Search for the cell housing the specified text and yield its (x, y) center coordinate. 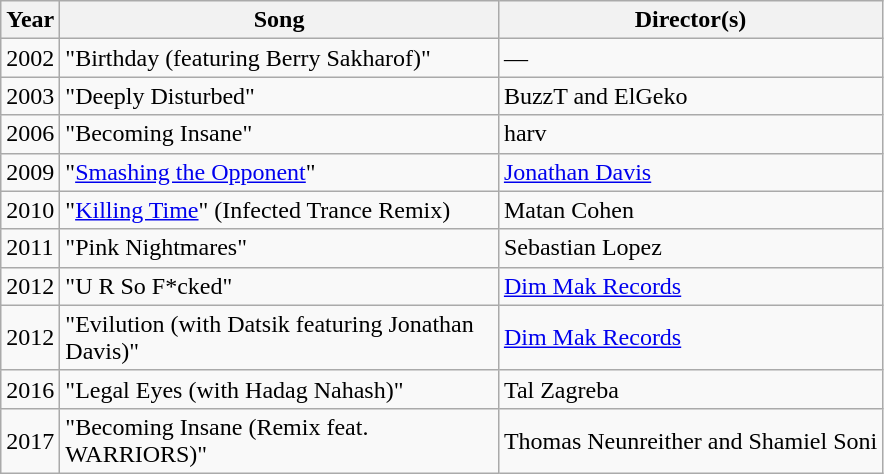
"Killing Time" (Infected Trance Remix) (280, 210)
"Becoming Insane" (280, 134)
2009 (30, 172)
Director(s) (690, 20)
2011 (30, 248)
"Legal Eyes (with Hadag Nahash)" (280, 389)
BuzzT and ElGeko (690, 96)
"Smashing the Opponent" (280, 172)
Year (30, 20)
2010 (30, 210)
Sebastian Lopez (690, 248)
Tal Zagreba (690, 389)
"Birthday (featuring Berry Sakharof)" (280, 58)
2006 (30, 134)
2017 (30, 440)
Thomas Neunreither and Shamiel Soni (690, 440)
"Pink Nightmares" (280, 248)
Song (280, 20)
— (690, 58)
2003 (30, 96)
2002 (30, 58)
"Evilution (with Datsik featuring Jonathan Davis)" (280, 338)
"U R So F*cked" (280, 286)
2016 (30, 389)
Matan Cohen (690, 210)
"Becoming Insane (Remix feat. WARRIORS)" (280, 440)
"Deeply Disturbed" (280, 96)
Jonathan Davis (690, 172)
harv (690, 134)
